Pinpoint the cell where the given text exists, returning its [x, y] midpoint coordinate. 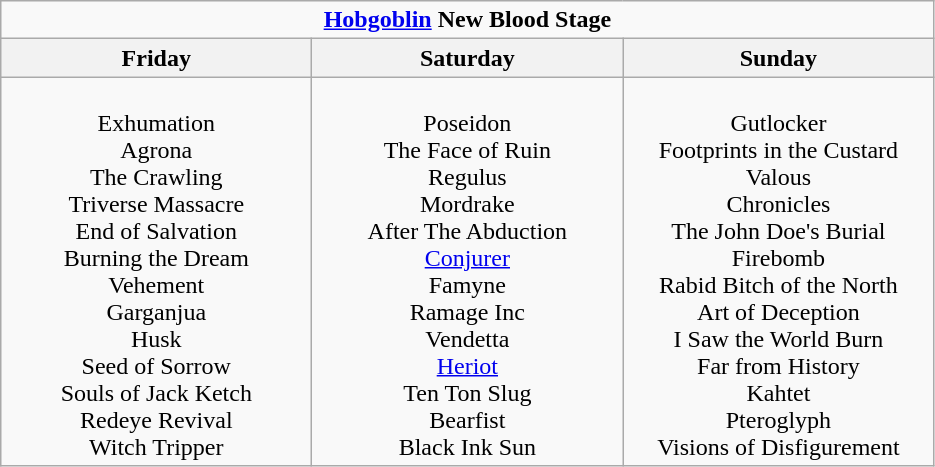
Poseidon The Face of Ruin Regulus Mordrake After The Abduction Conjurer Famyne Ramage Inc Vendetta Heriot Ten Ton Slug Bearfist Black Ink Sun [468, 272]
Hobgoblin New Blood Stage [468, 20]
Sunday [778, 58]
Saturday [468, 58]
Friday [156, 58]
